Scan for the cell matching the given text and deliver its (X, Y) coordinate at center. 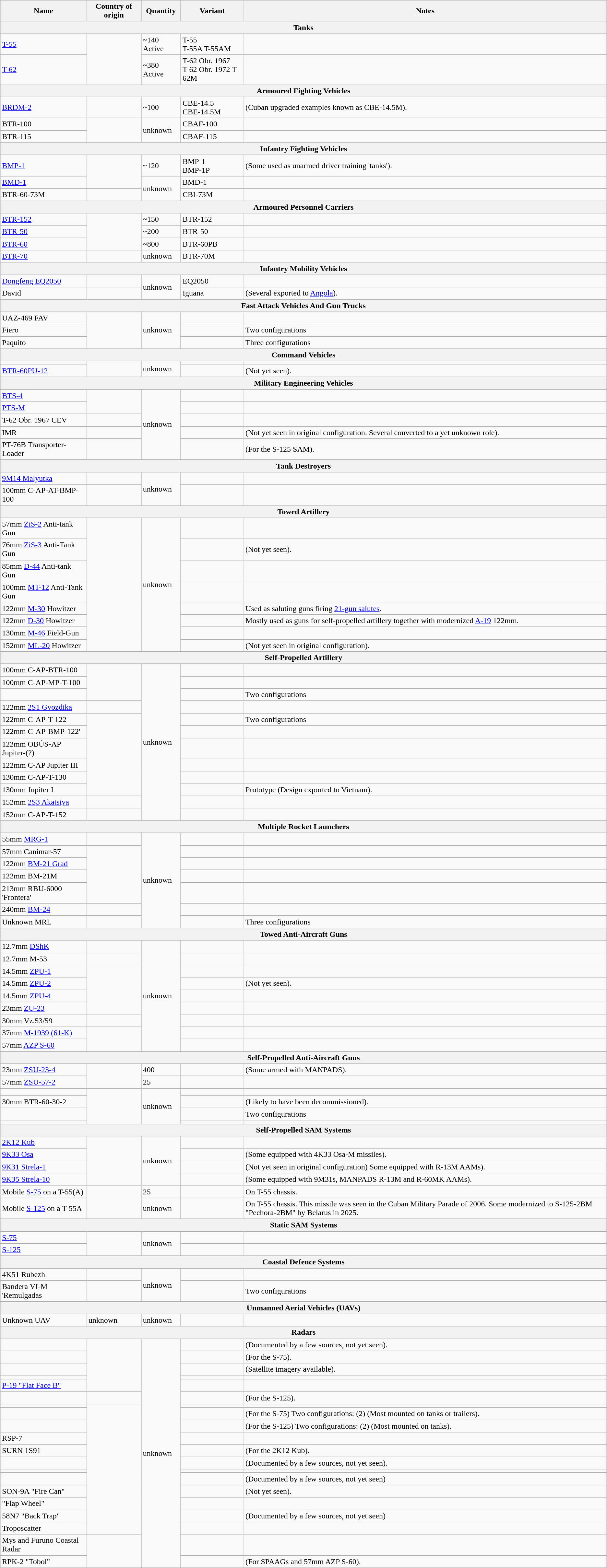
100mm C-AP-BTR-100 (43, 670)
BTR-60PB (212, 244)
BMP-1 (43, 165)
On T-55 chassis. (425, 1191)
RSP-7 (43, 1438)
400 (161, 1070)
55mm MRG-1 (43, 839)
Quantity (161, 11)
"Flap Wheel" (43, 1504)
~150 (161, 219)
Mostly used as guns for self-propelled artillery together with modernized A-19 122mm. (425, 621)
BTR-70 (43, 256)
UAZ-469 FAV (43, 318)
EQ2050 (212, 281)
122mm BM-21 Grad (43, 864)
57mm Canimar-57 (43, 851)
~800 (161, 244)
213mm RBU-6000 'Frontera' (43, 893)
57mm AZP S-60 (43, 1045)
Coastal Defence Systems (303, 1262)
100mm C-AP-MP-T-100 (43, 682)
Command Vehicles (303, 355)
Self-Propelled Anti-Aircraft Guns (303, 1057)
152mm C-AP-T-152 (43, 814)
(Satellite imagery available). (425, 1369)
(Several exported to Angola). (425, 293)
T-62 (43, 70)
PT-76B Transporter-Loader (43, 449)
Mys and Furuno Coastal Radar (43, 1545)
Country of origin (114, 11)
37mm M-1939 (61-K) (43, 1033)
Military Engineering Vehicles (303, 383)
122mm C-AP-T-122 (43, 719)
P-19 "Flat Face B" (43, 1385)
100mm C-AP-AT-BMP-100 (43, 495)
(For the 2K12 Kub). (425, 1451)
(Some equipped with 9M31s, MANPADS R-13M and R-60MK AAMs). (425, 1179)
S-75 (43, 1237)
Armoured Personnel Carriers (303, 207)
Prototype (Design exported to Vietnam). (425, 790)
Notes (425, 11)
Static SAM Systems (303, 1225)
CBE-14.5CBE-14.5M (212, 108)
Infantry Fighting Vehicles (303, 149)
58N7 "Back Trap" (43, 1516)
Used as saluting guns firing 21-gun salutes. (425, 608)
2K12 Kub (43, 1142)
RPK-2 "Tobol" (43, 1562)
Fiero (43, 330)
BTS-4 (43, 396)
CBAF-115 (212, 136)
(Not yet seen in original configuration. Several converted to a yet unknown role). (425, 433)
122mm BM-21M (43, 876)
~100 (161, 108)
~380 Active (161, 70)
76mm ZiS-3 Anti-Tank Gun (43, 550)
Infantry Mobility Vehicles (303, 269)
Towed Anti-Aircraft Guns (303, 934)
S-125 (43, 1250)
152mm 2S3 Akatsiya (43, 802)
Radars (303, 1332)
122mm M-30 Howitzer (43, 608)
30mm BTR-60-30-2 (43, 1102)
(For the S-75) Two configurations: (2) (Most mounted on tanks or trailers). (425, 1413)
~140 Active (161, 44)
SURN 1S91 (43, 1451)
(Some used as unarmed driver training 'tanks'). (425, 165)
David (43, 293)
14.5mm ZPU-4 (43, 996)
122mm 2S1 Gvozdika (43, 707)
BTR-100 (43, 124)
BTR-60PU-12 (43, 371)
(Not yet seen in original configuration). (425, 645)
9K35 Strela-10 (43, 1179)
Fast Attack Vehicles And Gun Trucks (303, 306)
Towed Artillery (303, 512)
Bandera VI-M 'Remulgadas (43, 1291)
23mm ZU-23 (43, 1008)
~200 (161, 232)
23mm ZSU-23-4 (43, 1070)
BTR-115 (43, 136)
Variant (212, 11)
Unknown MRL (43, 922)
BTR-70M (212, 256)
9M14 Malyutka (43, 478)
BTR-60-73M (43, 194)
Self-Propelled SAM Systems (303, 1130)
(For the S-125) Two configurations: (2) (Most mounted on tanks). (425, 1426)
Mobile S-125 on a T-55A (43, 1208)
T-62 Obr. 1967T-62 Obr. 1972 T-62M (212, 70)
Name (43, 11)
BTR-60 (43, 244)
130mm Jupiter I (43, 790)
14.5mm ZPU-1 (43, 971)
9K31 Strela-1 (43, 1167)
Iguana (212, 293)
14.5mm ZPU-2 (43, 983)
T-55 (43, 44)
Tanks (303, 28)
4K51 Rubezh (43, 1274)
T-55T-55A T-55AM (212, 44)
Paquito (43, 343)
CBI-73M (212, 194)
240mm BM-24 (43, 910)
On T-55 chassis. This missile was seen in the Cuban Military Parade of 2006. Some modernized to S-125-2BM "Pechora-2BM" by Belarus in 2025. (425, 1208)
Dongfeng EQ2050 (43, 281)
122mm OBÚS-AP Jupiter-(?) (43, 749)
9K33 Osa (43, 1155)
(For SPAAGs and 57mm AZP S-60). (425, 1562)
(Some equipped with 4K33 Osa-M missiles). (425, 1155)
152mm ML-20 Howitzer (43, 645)
(Not yet seen in original configuration) Some equipped with R-13M AAMs). (425, 1167)
122mm C-AP-BMP-122' (43, 732)
(Likely to have been decommissioned). (425, 1102)
PTS-M (43, 408)
100mm MT-12 Anti-Tank Gun (43, 592)
30mm Vz.53/59 (43, 1020)
12.7mm M-53 (43, 959)
(Some armed with MANPADS). (425, 1070)
Unknown UAV (43, 1320)
Mobile S-75 on a T-55(A) (43, 1191)
122mm D-30 Howitzer (43, 621)
BRDM-2 (43, 108)
CBAF-100 (212, 124)
Troposcatter (43, 1528)
Tank Destroyers (303, 466)
12.7mm DShK (43, 947)
T-62 Obr. 1967 CEV (43, 420)
57mm ZSU-57-2 (43, 1082)
85mm D-44 Anti-tank Gun (43, 570)
(For the S-75). (425, 1357)
122mm C-AP Jupiter III (43, 765)
(Cuban upgraded examples known as CBE-14.5M). (425, 108)
(For the S-125). (425, 1398)
BMP-1BMP-1P (212, 165)
130mm C-AP-T-130 (43, 777)
130mm M-46 Field-Gun (43, 633)
Unmanned Aerial Vehicles (UAVs) (303, 1308)
~120 (161, 165)
57mm ZiS-2 Anti-tank Gun (43, 528)
IMR (43, 433)
SON-9A "Fire Can" (43, 1491)
Multiple Rocket Launchers (303, 827)
(For the S-125 SAM). (425, 449)
Self-Propelled Artillery (303, 658)
Armoured Fighting Vehicles (303, 91)
